Locate the cell with the specified text and output its [x, y] center coordinate. 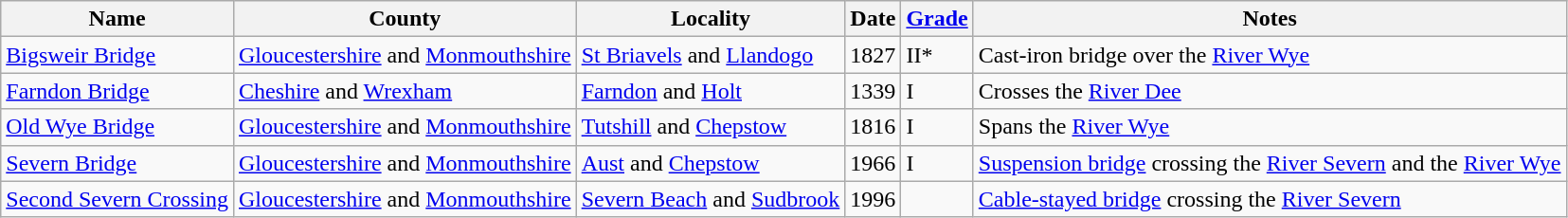
Tutshill and Chepstow [711, 127]
1827 [874, 55]
Crosses the River Dee [1270, 91]
Cheshire and Wrexham [405, 91]
Spans the River Wye [1270, 127]
Cable-stayed bridge crossing the River Severn [1270, 199]
Severn Beach and Sudbrook [711, 199]
Locality [711, 19]
1339 [874, 91]
1816 [874, 127]
Severn Bridge [117, 163]
Aust and Chepstow [711, 163]
County [405, 19]
Farndon and Holt [711, 91]
Name [117, 19]
Notes [1270, 19]
II* [937, 55]
Bigsweir Bridge [117, 55]
Date [874, 19]
Old Wye Bridge [117, 127]
Cast-iron bridge over the River Wye [1270, 55]
Farndon Bridge [117, 91]
St Briavels and Llandogo [711, 55]
Second Severn Crossing [117, 199]
Suspension bridge crossing the River Severn and the River Wye [1270, 163]
1996 [874, 199]
Grade [937, 19]
1966 [874, 163]
